Scan for the cell matching the given text and deliver its (x, y) coordinate at center. 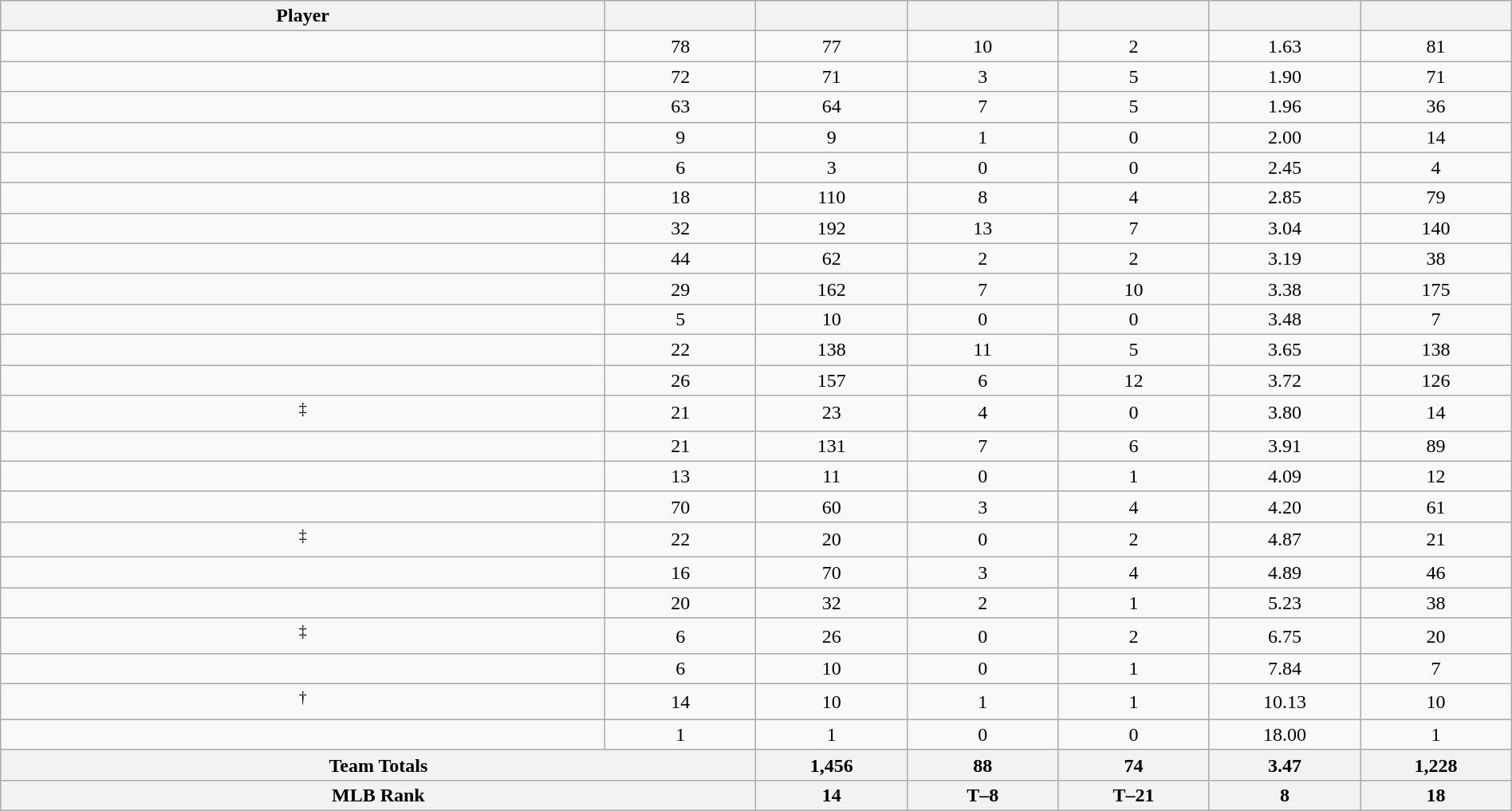
3.47 (1284, 765)
1.96 (1284, 107)
3.48 (1284, 319)
1,456 (831, 765)
6.75 (1284, 636)
18.00 (1284, 734)
61 (1435, 506)
140 (1435, 228)
77 (831, 46)
T–8 (982, 795)
46 (1435, 573)
2.85 (1284, 198)
126 (1435, 380)
78 (681, 46)
62 (831, 258)
3.72 (1284, 380)
162 (831, 289)
4.20 (1284, 506)
Player (303, 16)
79 (1435, 198)
3.19 (1284, 258)
60 (831, 506)
131 (831, 446)
3.38 (1284, 289)
1,228 (1435, 765)
3.65 (1284, 349)
4.87 (1284, 539)
36 (1435, 107)
3.04 (1284, 228)
3.80 (1284, 413)
89 (1435, 446)
T–21 (1134, 795)
4.09 (1284, 476)
192 (831, 228)
10.13 (1284, 702)
64 (831, 107)
MLB Rank (378, 795)
2.00 (1284, 137)
23 (831, 413)
29 (681, 289)
63 (681, 107)
1.63 (1284, 46)
175 (1435, 289)
† (303, 702)
5.23 (1284, 603)
88 (982, 765)
3.91 (1284, 446)
7.84 (1284, 669)
4.89 (1284, 573)
44 (681, 258)
157 (831, 380)
Team Totals (378, 765)
74 (1134, 765)
2.45 (1284, 167)
110 (831, 198)
72 (681, 77)
1.90 (1284, 77)
81 (1435, 46)
16 (681, 573)
